Capture the cell that displays the provided text and extract its [x, y] central coordinate. 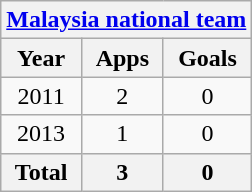
Malaysia national team [126, 20]
3 [122, 172]
1 [122, 134]
2 [122, 96]
Apps [122, 58]
Year [42, 58]
Goals [208, 58]
2013 [42, 134]
2011 [42, 96]
Total [42, 172]
